Find where the given text appears and provide that cell's center as [x, y] coordinate. 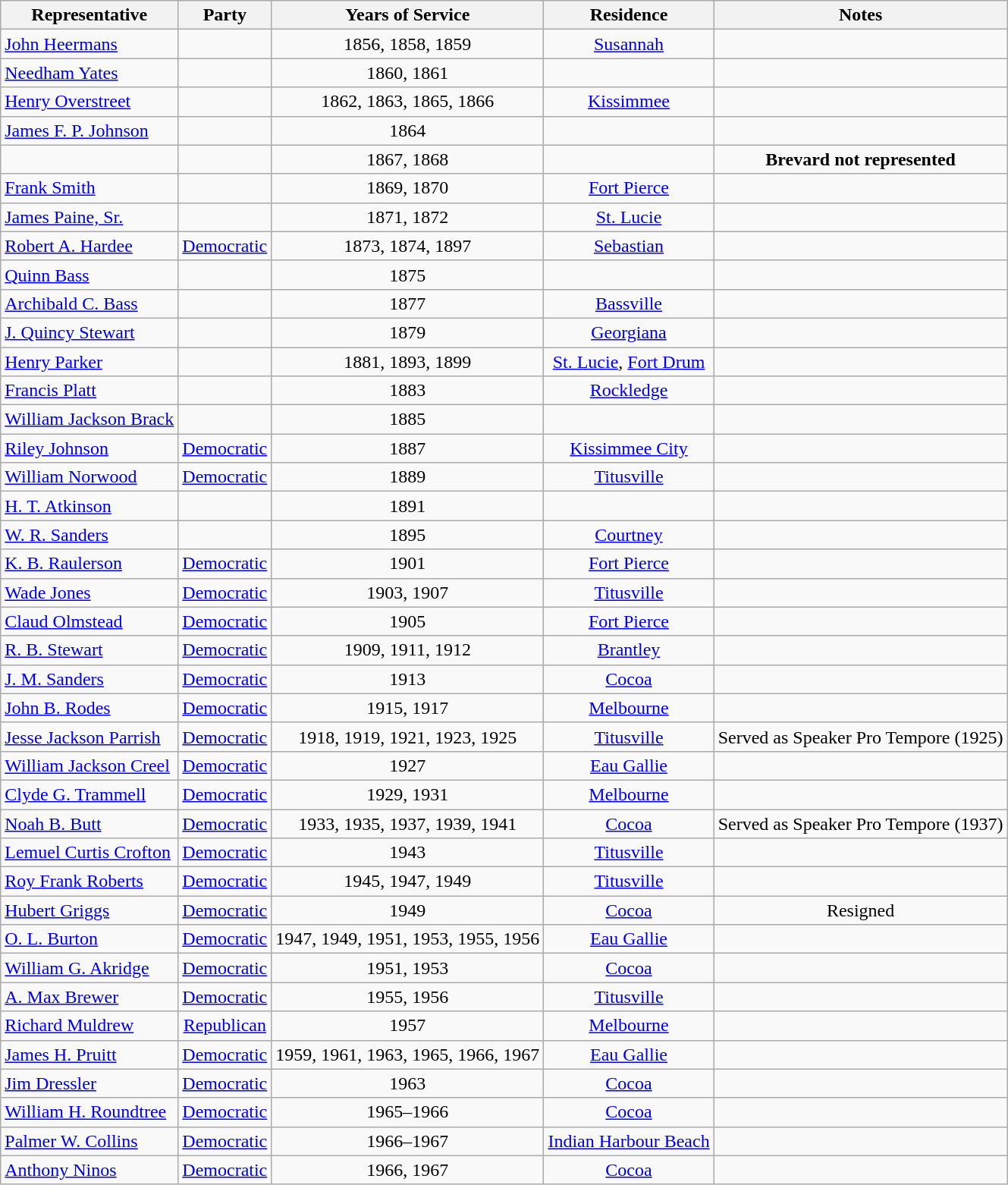
Claud Olmstead [89, 621]
Residence [629, 15]
Francis Platt [89, 391]
1873, 1874, 1897 [408, 246]
1905 [408, 621]
1903, 1907 [408, 592]
1883 [408, 391]
1927 [408, 765]
1869, 1870 [408, 188]
Richard Muldrew [89, 1026]
John B. Rodes [89, 708]
Rockledge [629, 391]
1879 [408, 332]
1957 [408, 1026]
1966, 1967 [408, 1170]
Palmer W. Collins [89, 1141]
K. B. Raulerson [89, 564]
1885 [408, 420]
1959, 1961, 1963, 1965, 1966, 1967 [408, 1055]
Clyde G. Trammell [89, 794]
Jim Dressler [89, 1083]
Years of Service [408, 15]
1877 [408, 303]
1895 [408, 535]
1947, 1949, 1951, 1953, 1955, 1956 [408, 939]
1951, 1953 [408, 968]
Served as Speaker Pro Tempore (1937) [860, 823]
1965–1966 [408, 1112]
Brevard not represented [860, 159]
1929, 1931 [408, 794]
William Norwood [89, 477]
1862, 1863, 1865, 1866 [408, 102]
1945, 1947, 1949 [408, 882]
Kissimmee [629, 102]
J. Quincy Stewart [89, 332]
A. Max Brewer [89, 997]
Courtney [629, 535]
Georgiana [629, 332]
1943 [408, 853]
William G. Akridge [89, 968]
R. B. Stewart [89, 650]
1913 [408, 679]
St. Lucie, Fort Drum [629, 362]
Brantley [629, 650]
1949 [408, 910]
1867, 1868 [408, 159]
Riley Johnson [89, 448]
Hubert Griggs [89, 910]
James F. P. Johnson [89, 130]
1933, 1935, 1937, 1939, 1941 [408, 823]
1881, 1893, 1899 [408, 362]
James Paine, Sr. [89, 217]
Robert A. Hardee [89, 246]
1901 [408, 564]
Sebastian [629, 246]
Anthony Ninos [89, 1170]
1875 [408, 275]
Needham Yates [89, 73]
Indian Harbour Beach [629, 1141]
1887 [408, 448]
Jesse Jackson Parrish [89, 737]
Kissimmee City [629, 448]
1889 [408, 477]
Archibald C. Bass [89, 303]
1909, 1911, 1912 [408, 650]
William Jackson Brack [89, 420]
James H. Pruitt [89, 1055]
Representative [89, 15]
1864 [408, 130]
Noah B. Butt [89, 823]
1856, 1858, 1859 [408, 44]
Bassville [629, 303]
1963 [408, 1083]
O. L. Burton [89, 939]
1918, 1919, 1921, 1923, 1925 [408, 737]
Roy Frank Roberts [89, 882]
Wade Jones [89, 592]
1955, 1956 [408, 997]
1915, 1917 [408, 708]
J. M. Sanders [89, 679]
William Jackson Creel [89, 765]
Henry Parker [89, 362]
Served as Speaker Pro Tempore (1925) [860, 737]
W. R. Sanders [89, 535]
1966–1967 [408, 1141]
Henry Overstreet [89, 102]
1871, 1872 [408, 217]
Lemuel Curtis Crofton [89, 853]
Party [225, 15]
Frank Smith [89, 188]
1891 [408, 506]
Resigned [860, 910]
Notes [860, 15]
Quinn Bass [89, 275]
John Heermans [89, 44]
1860, 1861 [408, 73]
Republican [225, 1026]
H. T. Atkinson [89, 506]
St. Lucie [629, 217]
William H. Roundtree [89, 1112]
Susannah [629, 44]
